Return (X, Y) of the center of cell containing provided text 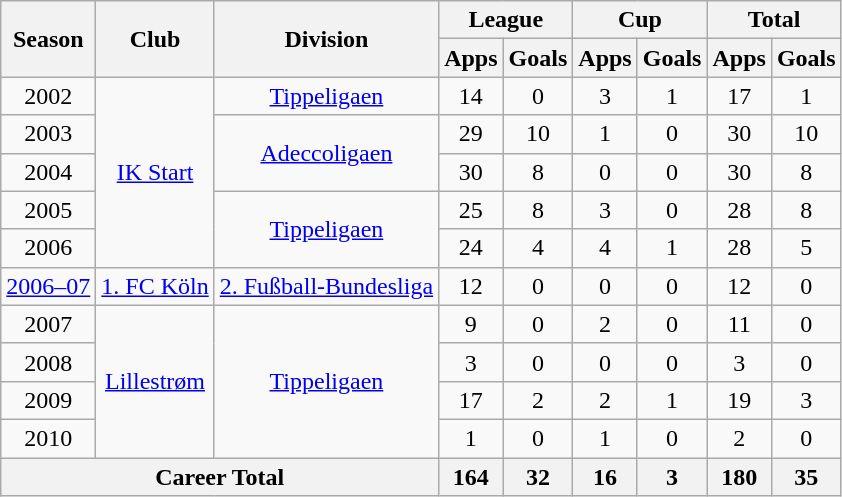
32 (538, 477)
9 (471, 324)
Club (155, 39)
16 (605, 477)
IK Start (155, 172)
2007 (48, 324)
2. Fußball-Bundesliga (326, 286)
Division (326, 39)
14 (471, 96)
Career Total (220, 477)
2002 (48, 96)
2010 (48, 438)
180 (739, 477)
Adeccoligaen (326, 153)
1. FC Köln (155, 286)
19 (739, 400)
Cup (640, 20)
2003 (48, 134)
2006–07 (48, 286)
5 (806, 248)
25 (471, 210)
2008 (48, 362)
24 (471, 248)
Lillestrøm (155, 381)
2004 (48, 172)
2006 (48, 248)
2009 (48, 400)
Season (48, 39)
Total (774, 20)
164 (471, 477)
2005 (48, 210)
29 (471, 134)
League (506, 20)
35 (806, 477)
11 (739, 324)
